Scan for the cell matching the given text and deliver its [X, Y] coordinate at center. 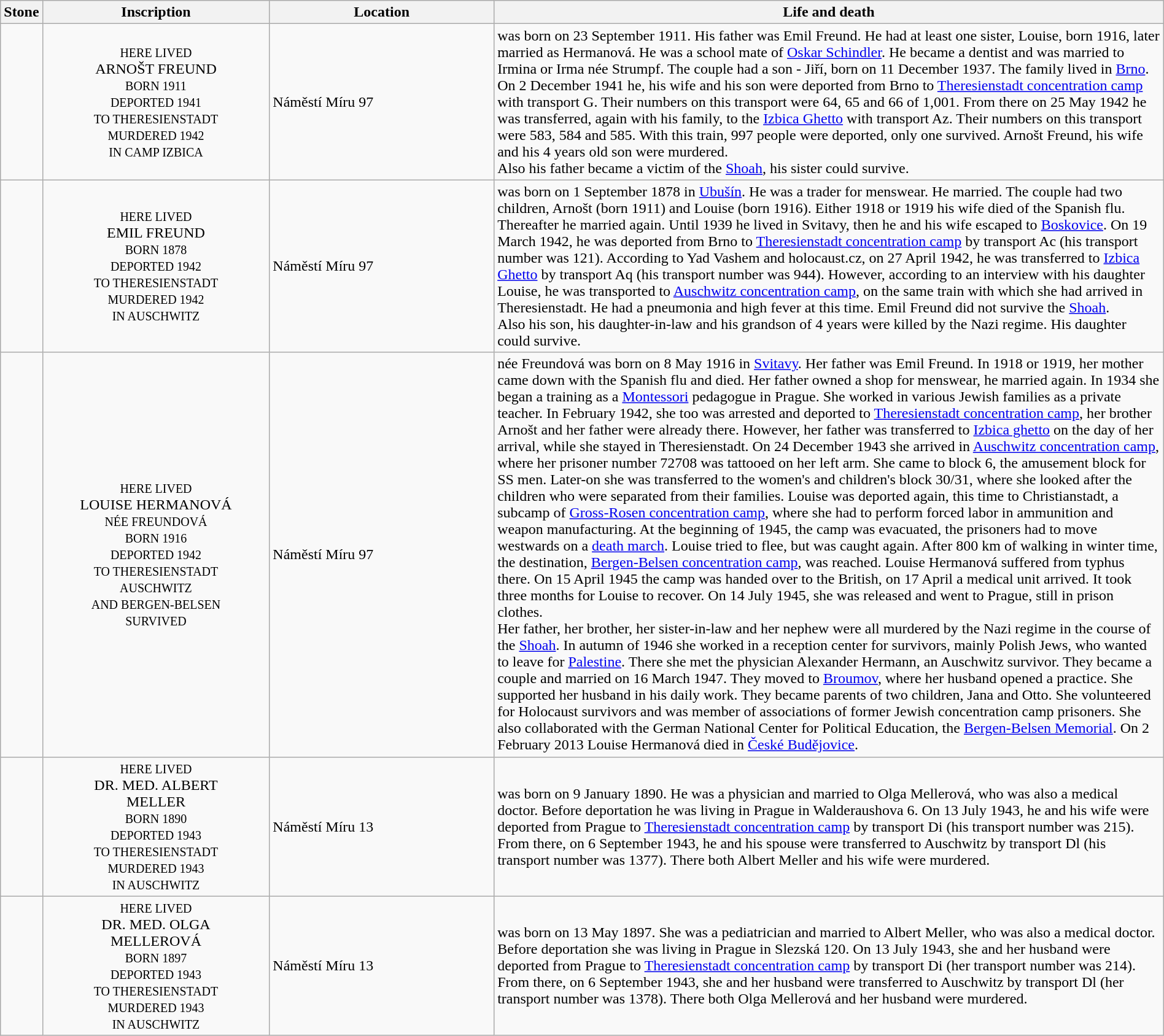
Life and death [829, 12]
Stone [21, 12]
Inscription [156, 12]
HERE LIVEDLOUISE HERMANOVÁNÉE FREUNDOVÁBORN 1916DEPORTED 1942TO THERESIENSTADTAUSCHWITZAND BERGEN-BELSENSURVIVED [156, 555]
HERE LIVEDDR. MED. OLGAMELLEROVÁBORN 1897DEPORTED 1943TO THERESIENSTADTMURDERED 1943IN AUSCHWITZ [156, 966]
HERE LIVEDARNOŠT FREUNDBORN 1911DEPORTED 1941TO THERESIENSTADTMURDERED 1942IN CAMP IZBICA [156, 102]
Location [382, 12]
HERE LIVEDEMIL FREUNDBORN 1878DEPORTED 1942TO THERESIENSTADTMURDERED 1942IN AUSCHWITZ [156, 266]
HERE LIVEDDR. MED. ALBERTMELLERBORN 1890DEPORTED 1943TO THERESIENSTADTMURDERED 1943IN AUSCHWITZ [156, 826]
